Return the [x, y] coordinate for the center point of the cell that contains the specified text.  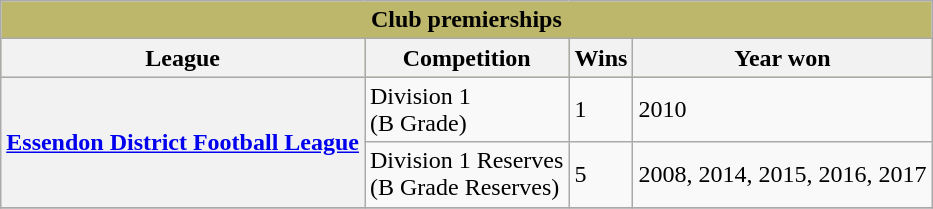
2010 [782, 110]
League [183, 58]
Year won [782, 58]
Essendon District Football League [183, 142]
Division 1 Reserves(B Grade Reserves) [466, 174]
Division 1(B Grade) [466, 110]
2008, 2014, 2015, 2016, 2017 [782, 174]
Wins [601, 58]
1 [601, 110]
Club premierships [466, 20]
Competition [466, 58]
5 [601, 174]
